Locate the cell with the specified text and output its (x, y) center coordinate. 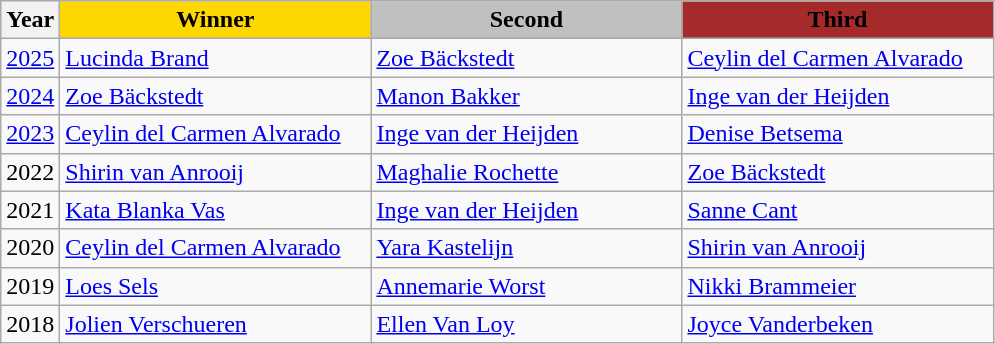
2022 (30, 172)
2018 (30, 324)
Joyce Vanderbeken (838, 324)
2024 (30, 96)
Winner (216, 20)
2020 (30, 248)
Lucinda Brand (216, 58)
Yara Kastelijn (526, 248)
Annemarie Worst (526, 286)
Nikki Brammeier (838, 286)
2025 (30, 58)
Manon Bakker (526, 96)
Kata Blanka Vas (216, 210)
2023 (30, 134)
Year (30, 20)
Sanne Cant (838, 210)
Jolien Verschueren (216, 324)
Denise Betsema (838, 134)
Maghalie Rochette (526, 172)
Third (838, 20)
Ellen Van Loy (526, 324)
2019 (30, 286)
2021 (30, 210)
Loes Sels (216, 286)
Second (526, 20)
